For the text-containing cell, return its midpoint in [X, Y] coordinate format. 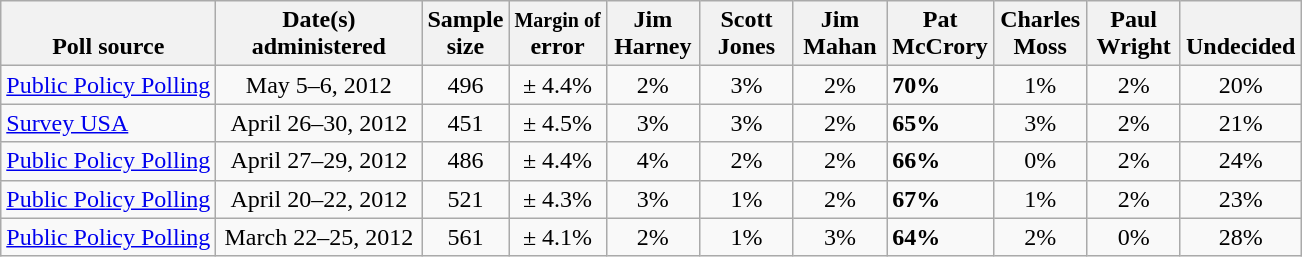
Undecided [1240, 34]
± 4.1% [558, 237]
65% [940, 123]
486 [466, 161]
± 4.5% [558, 123]
451 [466, 123]
March 22–25, 2012 [319, 237]
PaulWright [1134, 34]
24% [1240, 161]
JimMahan [840, 34]
Survey USA [108, 123]
561 [466, 237]
ScottJones [747, 34]
Poll source [108, 34]
May 5–6, 2012 [319, 85]
64% [940, 237]
70% [940, 85]
Samplesize [466, 34]
4% [653, 161]
April 20–22, 2012 [319, 199]
521 [466, 199]
Date(s)administered [319, 34]
JimHarney [653, 34]
April 26–30, 2012 [319, 123]
496 [466, 85]
CharlesMoss [1040, 34]
28% [1240, 237]
66% [940, 161]
± 4.3% [558, 199]
Margin oferror [558, 34]
April 27–29, 2012 [319, 161]
21% [1240, 123]
23% [1240, 199]
PatMcCrory [940, 34]
20% [1240, 85]
67% [940, 199]
